Detect which cell encompasses the target text, then output its (x, y) center coordinate. 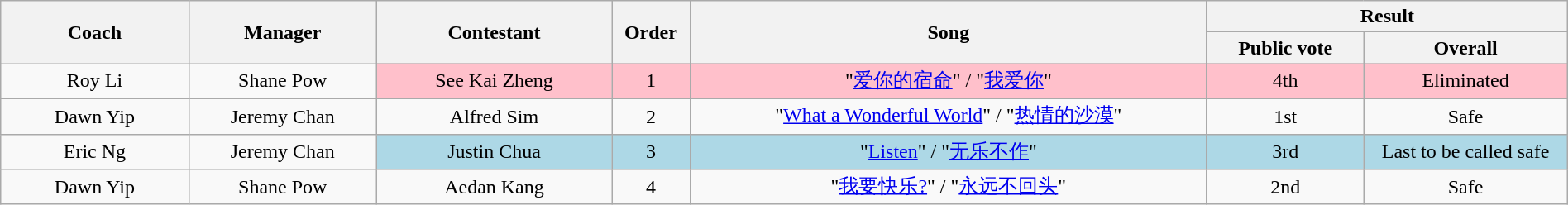
Contestant (494, 32)
Result (1387, 17)
Coach (94, 32)
Order (652, 32)
Manager (283, 32)
2 (652, 116)
4 (652, 187)
"What a Wonderful World" / "热情的沙漠" (948, 116)
Song (948, 32)
Eliminated (1465, 81)
Last to be called safe (1465, 152)
Overall (1465, 48)
3 (652, 152)
1st (1285, 116)
Alfred Sim (494, 116)
"爱你的宿命" / "我爱你" (948, 81)
1 (652, 81)
Justin Chua (494, 152)
"Listen" / "无乐不作" (948, 152)
Aedan Kang (494, 187)
3rd (1285, 152)
4th (1285, 81)
See Kai Zheng (494, 81)
Roy Li (94, 81)
Public vote (1285, 48)
Eric Ng (94, 152)
"我要快乐?" / "永远不回头" (948, 187)
2nd (1285, 187)
